From the cell containing the given text, extract its center point as [x, y] coordinate. 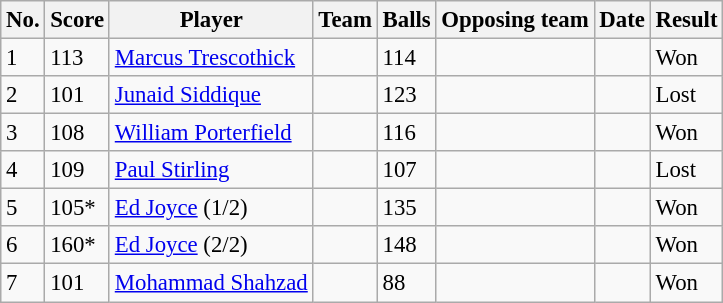
Ed Joyce (1/2) [211, 208]
Player [211, 20]
116 [406, 133]
Opposing team [515, 20]
88 [406, 283]
4 [23, 170]
135 [406, 208]
Junaid Siddique [211, 95]
Paul Stirling [211, 170]
108 [78, 133]
105* [78, 208]
160* [78, 245]
123 [406, 95]
109 [78, 170]
1 [23, 58]
No. [23, 20]
6 [23, 245]
Team [345, 20]
7 [23, 283]
5 [23, 208]
107 [406, 170]
Marcus Trescothick [211, 58]
Ed Joyce (2/2) [211, 245]
114 [406, 58]
Result [686, 20]
William Porterfield [211, 133]
Balls [406, 20]
113 [78, 58]
2 [23, 95]
Mohammad Shahzad [211, 283]
148 [406, 245]
3 [23, 133]
Date [622, 20]
Score [78, 20]
